Extract the (x, y) coordinate from the center of the cell holding the provided text.  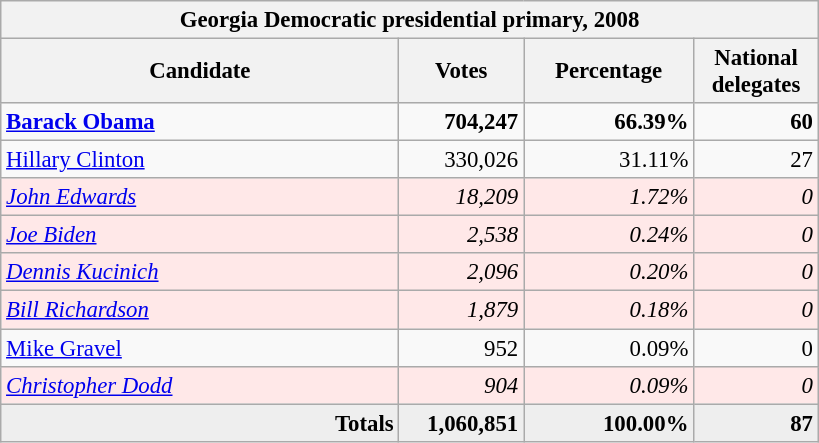
87 (756, 423)
704,247 (462, 122)
18,209 (462, 197)
2,538 (462, 235)
Totals (200, 423)
Hillary Clinton (200, 160)
Candidate (200, 72)
National delegates (756, 72)
60 (756, 122)
Votes (462, 72)
2,096 (462, 273)
952 (462, 348)
0.24% (609, 235)
330,026 (462, 160)
1,060,851 (462, 423)
Dennis Kucinich (200, 273)
Percentage (609, 72)
0.18% (609, 310)
904 (462, 385)
Barack Obama (200, 122)
0.20% (609, 273)
1.72% (609, 197)
100.00% (609, 423)
1,879 (462, 310)
Georgia Democratic presidential primary, 2008 (410, 20)
Bill Richardson (200, 310)
Mike Gravel (200, 348)
31.11% (609, 160)
Christopher Dodd (200, 385)
27 (756, 160)
Joe Biden (200, 235)
John Edwards (200, 197)
66.39% (609, 122)
